Search for the cell housing the specified text and yield its (X, Y) center coordinate. 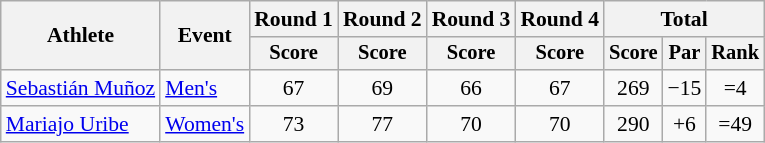
77 (382, 124)
=4 (735, 88)
+6 (684, 124)
Round 4 (560, 19)
=49 (735, 124)
Women's (204, 124)
Athlete (80, 36)
−15 (684, 88)
290 (633, 124)
Mariajo Uribe (80, 124)
66 (472, 88)
Round 1 (294, 19)
Round 2 (382, 19)
Par (684, 54)
69 (382, 88)
Sebastián Muñoz (80, 88)
269 (633, 88)
Rank (735, 54)
73 (294, 124)
Round 3 (472, 19)
Event (204, 36)
Total (684, 19)
Men's (204, 88)
